Scan for the cell matching the given text and deliver its [x, y] coordinate at center. 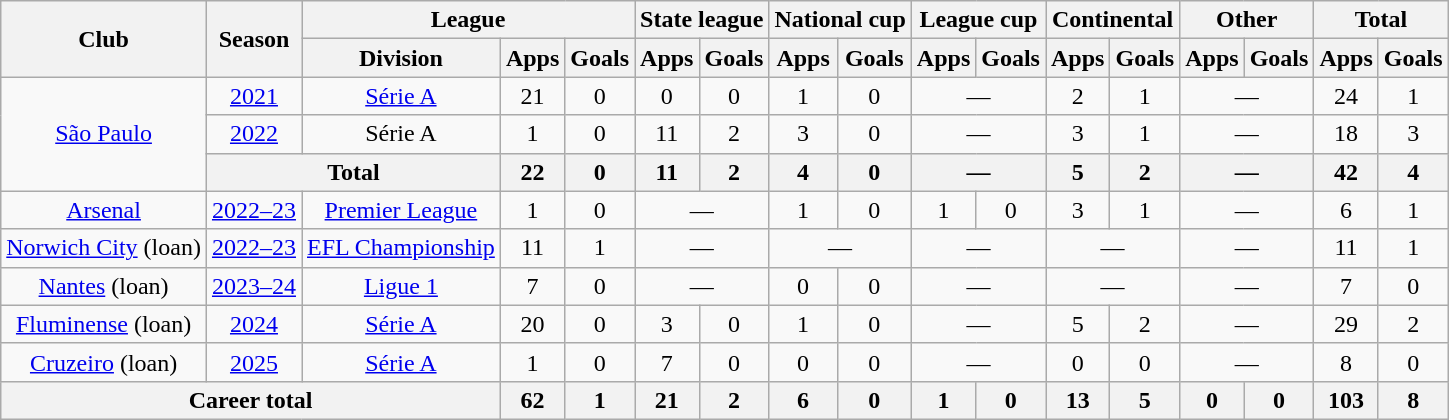
2021 [254, 96]
Division [402, 58]
62 [532, 400]
EFL Championship [402, 248]
State league [702, 20]
Club [104, 39]
São Paulo [104, 134]
24 [1346, 96]
42 [1346, 172]
Other [1247, 20]
Ligue 1 [402, 286]
20 [532, 324]
103 [1346, 400]
2024 [254, 324]
League cup [978, 20]
18 [1346, 134]
Season [254, 39]
Nantes (loan) [104, 286]
Continental [1113, 20]
2022 [254, 134]
29 [1346, 324]
13 [1078, 400]
2025 [254, 362]
Premier League [402, 210]
Norwich City (loan) [104, 248]
League [468, 20]
Cruzeiro (loan) [104, 362]
2023–24 [254, 286]
Fluminense (loan) [104, 324]
22 [532, 172]
Career total [251, 400]
National cup [840, 20]
Arsenal [104, 210]
